Capture the cell that displays the provided text and extract its [x, y] central coordinate. 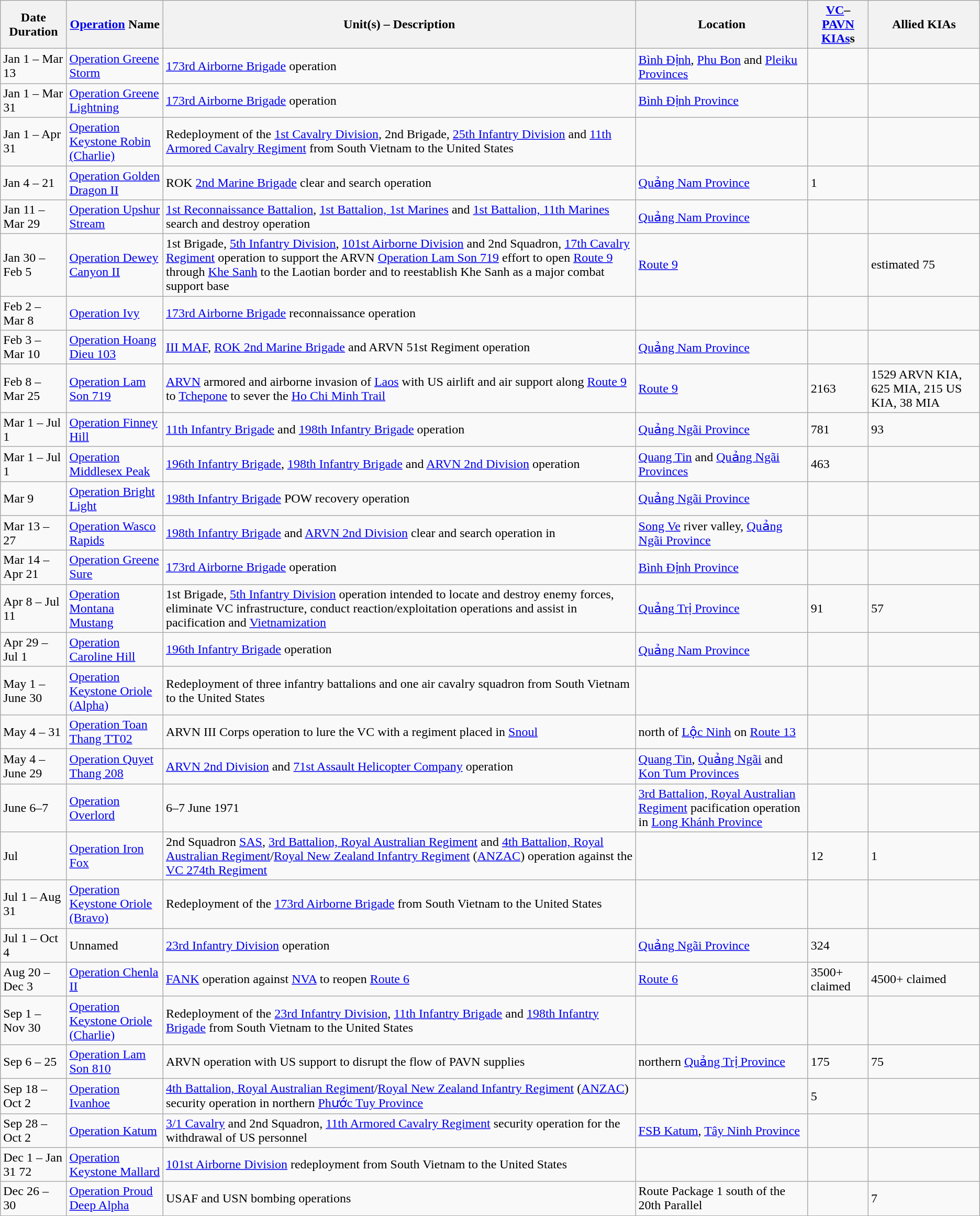
Dec 26 – 30 [34, 1199]
May 4 – 31 [34, 732]
Jul 1 – Aug 31 [34, 904]
Operation Toan Thang TT02 [115, 732]
Operation Chenla II [115, 979]
Mar 13 – 27 [34, 533]
Operation Proud Deep Alpha [115, 1199]
Jan 1 – Mar 31 [34, 101]
Allied KIAs [925, 25]
198th Infantry Brigade POW recovery operation [399, 498]
4th Battalion, Royal Australian Regiment/Royal New Zealand Infantry Regiment (ANZAC) security operation in northern Phước Tuy Province [399, 1096]
3/1 Cavalry and 2nd Squadron, 11th Armored Cavalry Regiment security operation for the withdrawal of US personnel [399, 1131]
Jan 1 – Apr 31 [34, 141]
11th Infantry Brigade and 198th Infantry Brigade operation [399, 429]
Apr 29 – Jul 1 [34, 649]
196th Infantry Brigade, 198th Infantry Brigade and ARVN 2nd Division operation [399, 464]
Operation Caroline Hill [115, 649]
6–7 June 1971 [399, 808]
Operation Quyet Thang 208 [115, 766]
Operation Keystone Oriole (Charlie) [115, 1020]
FANK operation against NVA to reopen Route 6 [399, 979]
northern Quảng Trị Province [721, 1062]
Sep 6 – 25 [34, 1062]
Operation Keystone Oriole (Bravo) [115, 904]
Unit(s) – Description [399, 25]
12 [838, 856]
Sep 1 – Nov 30 [34, 1020]
Feb 3 – Mar 10 [34, 348]
4500+ claimed [925, 979]
Sep 28 – Oct 2 [34, 1131]
Operation Name [115, 25]
Song Ve river valley, Quảng Ngãi Province [721, 533]
Operation Golden Dragon II [115, 182]
Mar 14 – Apr 21 [34, 567]
Jan 4 – 21 [34, 182]
Apr 8 – Jul 11 [34, 608]
ARVN operation with US support to disrupt the flow of PAVN supplies [399, 1062]
Mar 9 [34, 498]
1st Reconnaissance Battalion, 1st Battalion, 1st Marines and 1st Battalion, 11th Marines search and destroy operation [399, 217]
1529 ARVN KIA, 625 MIA, 215 US KIA, 38 MIA [925, 388]
Dec 1 – Jan 31 72 [34, 1164]
Jul 1 – Oct 4 [34, 945]
Operation Katum [115, 1131]
Operation Hoang Dieu 103 [115, 348]
Quang Tin, Quảng Ngãi and Kon Tum Provinces [721, 766]
Sep 18 – Oct 2 [34, 1096]
ROK 2nd Marine Brigade clear and search operation [399, 182]
III MAF, ROK 2nd Marine Brigade and ARVN 51st Regiment operation [399, 348]
USAF and USN bombing operations [399, 1199]
Quang Tin and Quảng Ngãi Provinces [721, 464]
Operation Montana Mustang [115, 608]
3rd Battalion, Royal Australian Regiment pacification operation in Long Khánh Province [721, 808]
196th Infantry Brigade operation [399, 649]
Operation Overlord [115, 808]
May 1 – June 30 [34, 690]
Operation Ivy [115, 313]
3500+ claimed [838, 979]
Quảng Trị Province [721, 608]
198th Infantry Brigade and ARVN 2nd Division clear and search operation in [399, 533]
Operation Lam Son 810 [115, 1062]
Operation Wasco Rapids [115, 533]
101st Airborne Division redeployment from South Vietnam to the United States [399, 1164]
Operation Lam Son 719 [115, 388]
Jan 11 – Mar 29 [34, 217]
5 [838, 1096]
Operation Iron Fox [115, 856]
Redeployment of the 173rd Airborne Brigade from South Vietnam to the United States [399, 904]
Operation Greene Lightning [115, 101]
Operation Bright Light [115, 498]
Operation Greene Sure [115, 567]
175 [838, 1062]
ARVN 2nd Division and 71st Assault Helicopter Company operation [399, 766]
north of Lộc Ninh on Route 13 [721, 732]
93 [925, 429]
781 [838, 429]
ARVN armored and airborne invasion of Laos with US airlift and air support along Route 9 to Tchepone to sever the Ho Chi Minh Trail [399, 388]
2163 [838, 388]
ARVN III Corps operation to lure the VC with a regiment placed in Snoul [399, 732]
Date Duration [34, 25]
7 [925, 1199]
Feb 8 – Mar 25 [34, 388]
324 [838, 945]
Feb 2 – Mar 8 [34, 313]
Operation Finney Hill [115, 429]
463 [838, 464]
Route Package 1 south of the 20th Parallel [721, 1199]
estimated 75 [925, 265]
Bình Định, Phu Bon and Pleiku Provinces [721, 66]
June 6–7 [34, 808]
Jul [34, 856]
Operation Keystone Oriole (Alpha) [115, 690]
VC–PAVN KIAss [838, 25]
Operation Middlesex Peak [115, 464]
Jan 30 – Feb 5 [34, 265]
Operation Keystone Mallard [115, 1164]
Location [721, 25]
Jan 1 – Mar 13 [34, 66]
23rd Infantry Division operation [399, 945]
Redeployment of the 23rd Infantry Division, 11th Infantry Brigade and 198th Infantry Brigade from South Vietnam to the United States [399, 1020]
Route 6 [721, 979]
Operation Ivanhoe [115, 1096]
Aug 20 – Dec 3 [34, 979]
57 [925, 608]
Operation Dewey Canyon II [115, 265]
Operation Greene Storm [115, 66]
91 [838, 608]
May 4 – June 29 [34, 766]
Operation Keystone Robin (Charlie) [115, 141]
Unnamed [115, 945]
173rd Airborne Brigade reconnaissance operation [399, 313]
FSB Katum, Tây Ninh Province [721, 1131]
Redeployment of three infantry battalions and one air cavalry squadron from South Vietnam to the United States [399, 690]
Operation Upshur Stream [115, 217]
75 [925, 1062]
